Find where the given text appears and provide that cell's center as (x, y) coordinate. 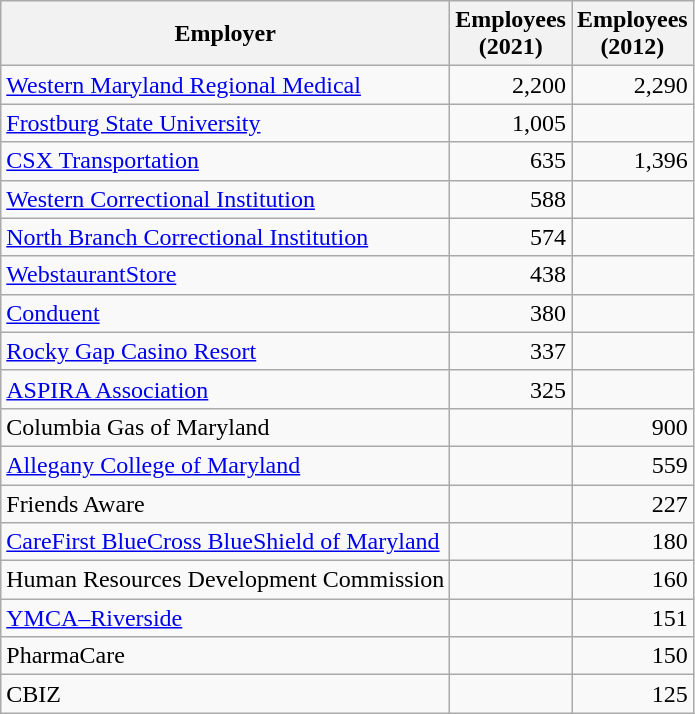
CBIZ (226, 694)
635 (511, 161)
438 (511, 275)
North Branch Correctional Institution (226, 237)
YMCA–Riverside (226, 618)
559 (633, 465)
Human Resources Development Commission (226, 580)
Employees(2012) (633, 34)
Allegany College of Maryland (226, 465)
Conduent (226, 313)
PharmaCare (226, 656)
Frostburg State University (226, 123)
125 (633, 694)
2,200 (511, 85)
227 (633, 503)
Rocky Gap Casino Resort (226, 351)
380 (511, 313)
Western Maryland Regional Medical (226, 85)
Employer (226, 34)
ASPIRA Association (226, 389)
160 (633, 580)
325 (511, 389)
Friends Aware (226, 503)
151 (633, 618)
900 (633, 427)
Columbia Gas of Maryland (226, 427)
1,396 (633, 161)
WebstaurantStore (226, 275)
180 (633, 542)
574 (511, 237)
337 (511, 351)
150 (633, 656)
588 (511, 199)
Western Correctional Institution (226, 199)
2,290 (633, 85)
CareFirst BlueCross BlueShield of Maryland (226, 542)
Employees(2021) (511, 34)
CSX Transportation (226, 161)
1,005 (511, 123)
